Identify which cell holds the provided text, then report its [x, y] central coordinate. 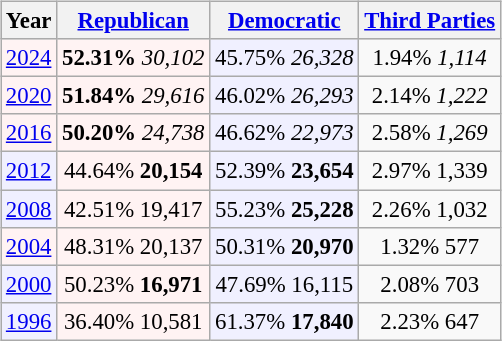
50.31% 20,970 [284, 246]
51.84% 29,616 [134, 96]
2024 [29, 58]
Year [29, 21]
46.02% 26,293 [284, 96]
2012 [29, 171]
2.26% 1,032 [430, 209]
52.39% 23,654 [284, 171]
2.58% 1,269 [430, 133]
46.62% 22,973 [284, 133]
2.14% 1,222 [430, 96]
2004 [29, 246]
44.64% 20,154 [134, 171]
55.23% 25,228 [284, 209]
1.32% 577 [430, 246]
Third Parties [430, 21]
50.23% 16,971 [134, 284]
Republican [134, 21]
48.31% 20,137 [134, 246]
2016 [29, 133]
2.08% 703 [430, 284]
1996 [29, 321]
Democratic [284, 21]
2008 [29, 209]
52.31% 30,102 [134, 58]
61.37% 17,840 [284, 321]
2.97% 1,339 [430, 171]
2020 [29, 96]
47.69% 16,115 [284, 284]
2.23% 647 [430, 321]
2000 [29, 284]
50.20% 24,738 [134, 133]
42.51% 19,417 [134, 209]
36.40% 10,581 [134, 321]
1.94% 1,114 [430, 58]
45.75% 26,328 [284, 58]
